Return (X, Y) of the center of cell containing provided text 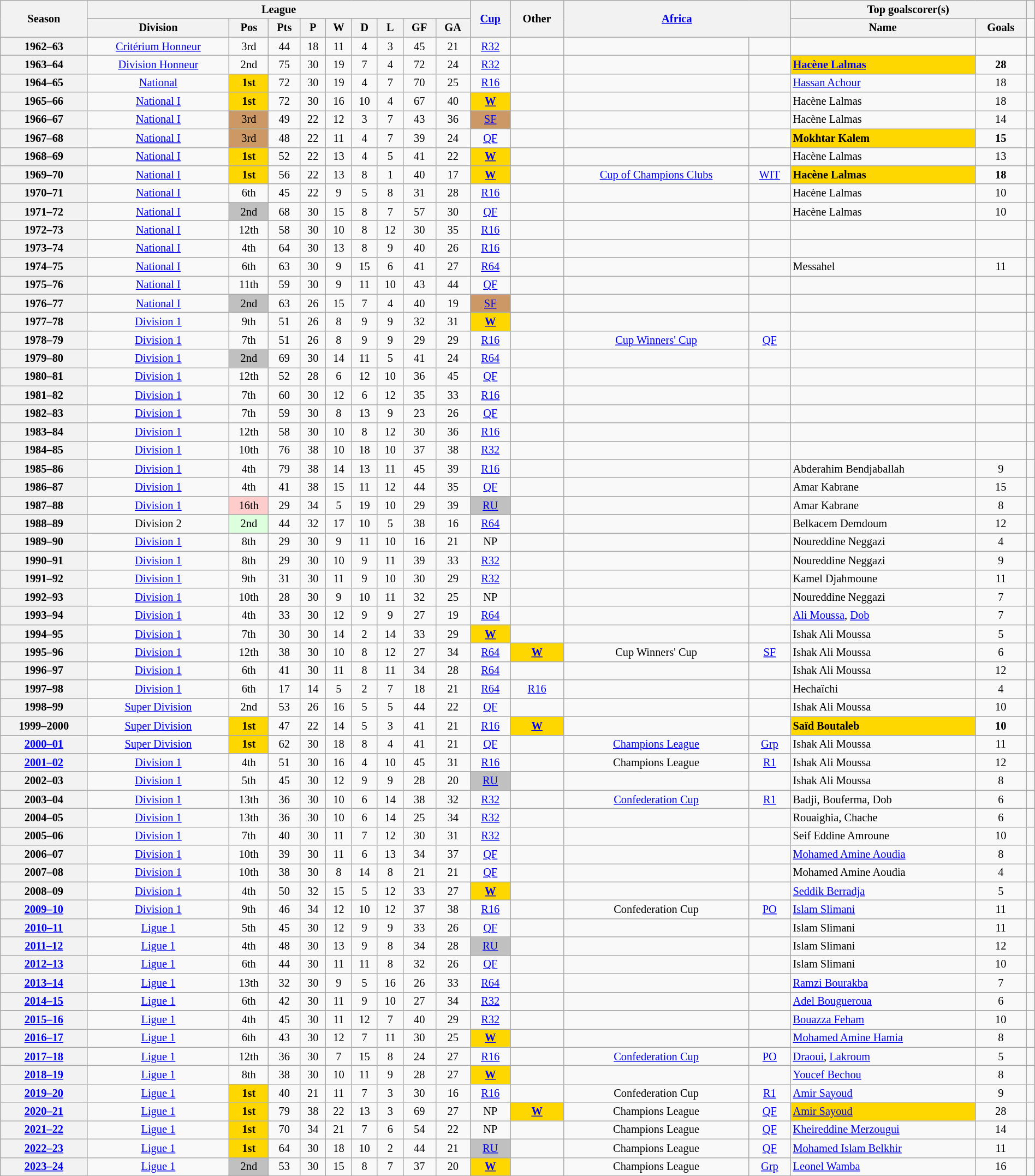
1978–79 (44, 340)
2017–18 (44, 1056)
Mohamed Islam Belkhir (883, 1148)
1962–63 (44, 46)
1973–74 (44, 248)
2003–04 (44, 799)
1975–76 (44, 285)
49 (284, 120)
1998–99 (44, 707)
1991–92 (44, 579)
1987–88 (44, 505)
GA (453, 28)
1997–98 (44, 689)
56 (284, 175)
Hassan Achour (883, 83)
47 (284, 726)
D (365, 28)
2019–20 (44, 1093)
1977–78 (44, 321)
1965–66 (44, 102)
Hechaïchi (883, 689)
Division 2 (158, 524)
1974–75 (44, 267)
1971–72 (44, 212)
2021–22 (44, 1130)
WIT (770, 175)
Season (44, 19)
1 (390, 175)
Ramzi Bourakba (883, 983)
1990–91 (44, 560)
23 (419, 414)
2001–02 (44, 762)
Africa (677, 19)
Pos (249, 28)
1983–84 (44, 432)
Other (537, 19)
1996–97 (44, 671)
National (158, 83)
Goals (1001, 28)
54 (419, 1130)
68 (284, 212)
1969–70 (44, 175)
2007–08 (44, 873)
Mokhtar Kalem (883, 138)
1981–82 (44, 395)
Cup (490, 19)
16th (249, 505)
1989–90 (44, 542)
57 (419, 212)
1984–85 (44, 450)
Division Honneur (158, 64)
46 (284, 910)
Critérium Honneur (158, 46)
2014–15 (44, 1001)
2012–13 (44, 964)
1964–65 (44, 83)
1986–87 (44, 487)
60 (284, 395)
2018–19 (44, 1074)
Seddik Berradja (883, 891)
1972–73 (44, 230)
L (390, 28)
1999–2000 (44, 726)
Draoui, Lakroum (883, 1056)
1982–83 (44, 414)
Pts (284, 28)
2000–01 (44, 744)
Abderahim Bendjaballah (883, 469)
Messahel (883, 267)
2016–17 (44, 1038)
1993–94 (44, 616)
Name (883, 28)
Top goalscorer(s) (908, 9)
Badji, Bouferma, Dob (883, 799)
Adel Bougueroua (883, 1001)
2005–06 (44, 836)
Division (158, 28)
1995–96 (44, 652)
2009–10 (44, 910)
2002–03 (44, 781)
Bouazza Feham (883, 1019)
2010–11 (44, 928)
Seif Eddine Amroune (883, 836)
2013–14 (44, 983)
Leonel Wamba (883, 1167)
50 (284, 891)
Rouaighia, Chache (883, 817)
2006–07 (44, 855)
67 (419, 102)
75 (284, 64)
1966–67 (44, 120)
P (313, 28)
2023–24 (44, 1167)
1968–69 (44, 157)
Cup of Champions Clubs (656, 175)
1979–80 (44, 359)
Youcef Bechou (883, 1074)
42 (284, 1001)
2011–12 (44, 946)
Belkacem Demdoum (883, 524)
Kheireddine Merzougui (883, 1130)
1985–86 (44, 469)
Kamel Djahmoune (883, 579)
2020–21 (44, 1112)
2004–05 (44, 817)
1963–64 (44, 64)
1988–89 (44, 524)
GF (419, 28)
1970–71 (44, 193)
Mohamed Amine Hamia (883, 1038)
1967–68 (44, 138)
11th (249, 285)
76 (284, 450)
62 (284, 744)
1992–93 (44, 597)
Ali Moussa, Dob (883, 616)
1976–77 (44, 303)
1994–95 (44, 634)
Saïd Boutaleb (883, 726)
League (278, 9)
2015–16 (44, 1019)
2022–23 (44, 1148)
1980–81 (44, 377)
2008–09 (44, 891)
